Capture the cell that displays the provided text and extract its [x, y] central coordinate. 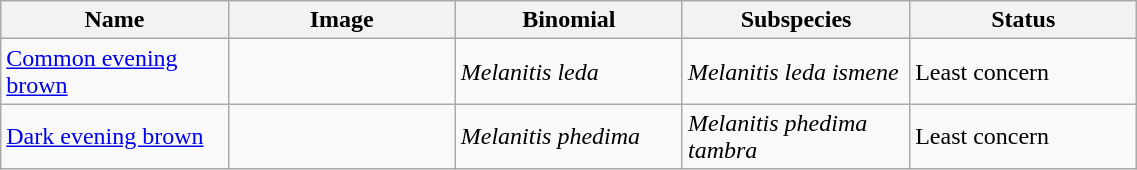
Name [114, 20]
Image [342, 20]
Melanitis leda ismene [796, 72]
Melanitis leda [568, 72]
Dark evening brown [114, 136]
Binomial [568, 20]
Subspecies [796, 20]
Melanitis phedima tambra [796, 136]
Status [1024, 20]
Melanitis phedima [568, 136]
Common evening brown [114, 72]
